Return (x, y) of the center of cell containing provided text 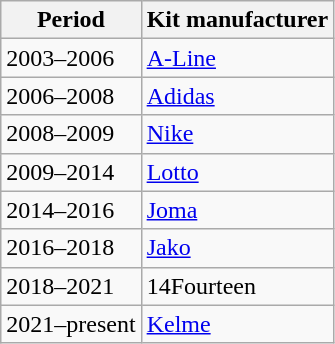
2009–2014 (71, 172)
Kelme (238, 324)
Period (71, 20)
Lotto (238, 172)
14Fourteen (238, 286)
2018–2021 (71, 286)
Adidas (238, 96)
Kit manufacturer (238, 20)
2006–2008 (71, 96)
A-Line (238, 58)
Nike (238, 134)
2003–2006 (71, 58)
Joma (238, 210)
2016–2018 (71, 248)
Jako (238, 248)
2008–2009 (71, 134)
2014–2016 (71, 210)
2021–present (71, 324)
